From the cell containing the given text, extract its center point as (X, Y) coordinate. 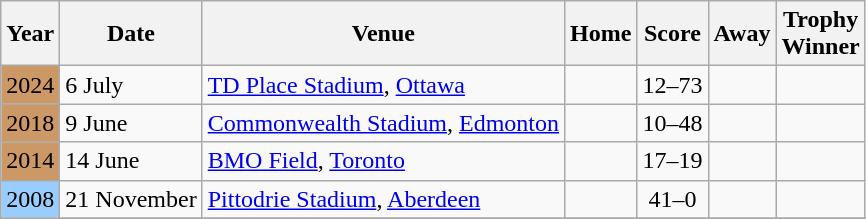
12–73 (672, 85)
Commonwealth Stadium, Edmonton (383, 123)
2024 (30, 85)
Home (601, 34)
9 June (131, 123)
TrophyWinner (820, 34)
2014 (30, 161)
Away (742, 34)
Pittodrie Stadium, Aberdeen (383, 199)
2018 (30, 123)
10–48 (672, 123)
Year (30, 34)
21 November (131, 199)
6 July (131, 85)
Venue (383, 34)
Date (131, 34)
Score (672, 34)
2008 (30, 199)
BMO Field, Toronto (383, 161)
41–0 (672, 199)
TD Place Stadium, Ottawa (383, 85)
17–19 (672, 161)
14 June (131, 161)
